Capture the cell that displays the provided text and extract its (x, y) central coordinate. 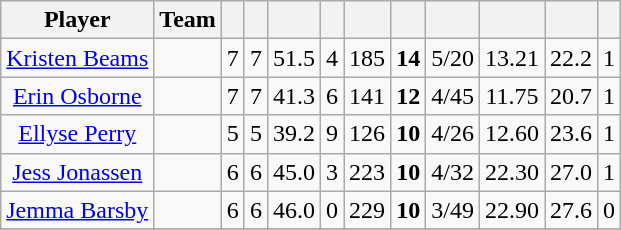
20.7 (570, 96)
4/32 (453, 172)
22.30 (512, 172)
14 (408, 58)
27.0 (570, 172)
Team (188, 20)
9 (332, 134)
11.75 (512, 96)
39.2 (294, 134)
Ellyse Perry (78, 134)
41.3 (294, 96)
12 (408, 96)
5/20 (453, 58)
51.5 (294, 58)
141 (368, 96)
13.21 (512, 58)
185 (368, 58)
223 (368, 172)
27.6 (570, 210)
Player (78, 20)
3/49 (453, 210)
23.6 (570, 134)
46.0 (294, 210)
Jemma Barsby (78, 210)
3 (332, 172)
12.60 (512, 134)
229 (368, 210)
Kristen Beams (78, 58)
Erin Osborne (78, 96)
Jess Jonassen (78, 172)
4/26 (453, 134)
22.90 (512, 210)
22.2 (570, 58)
4 (332, 58)
126 (368, 134)
4/45 (453, 96)
45.0 (294, 172)
